Return the [X, Y] coordinate for the center point of the cell that contains the specified text.  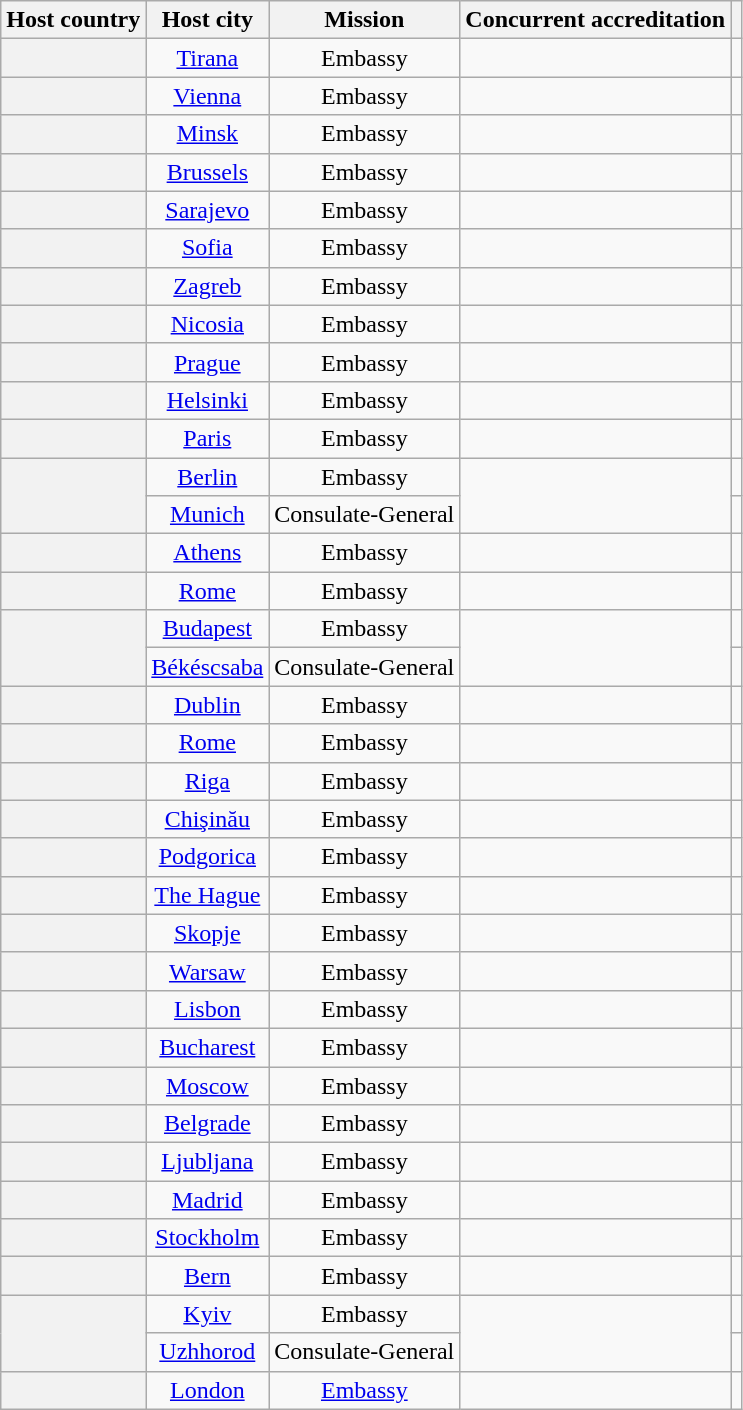
Skopje [208, 933]
Brussels [208, 172]
Concurrent accreditation [596, 20]
Minsk [208, 134]
Kyiv [208, 1314]
Host country [74, 20]
Nicosia [208, 324]
Bucharest [208, 1047]
Berlin [208, 477]
Lisbon [208, 1009]
Warsaw [208, 971]
Békéscsaba [208, 667]
Tirana [208, 58]
The Hague [208, 895]
Ljubljana [208, 1162]
Zagreb [208, 286]
Riga [208, 781]
Chişinău [208, 819]
Madrid [208, 1200]
Host city [208, 20]
Moscow [208, 1085]
Sarajevo [208, 210]
Sofia [208, 248]
Prague [208, 362]
Paris [208, 438]
Athens [208, 553]
Munich [208, 515]
London [208, 1390]
Dublin [208, 705]
Belgrade [208, 1124]
Helsinki [208, 400]
Podgorica [208, 857]
Mission [364, 20]
Stockholm [208, 1238]
Bern [208, 1276]
Uzhhorod [208, 1352]
Budapest [208, 629]
Vienna [208, 96]
